From the cell containing the given text, extract its center point as [x, y] coordinate. 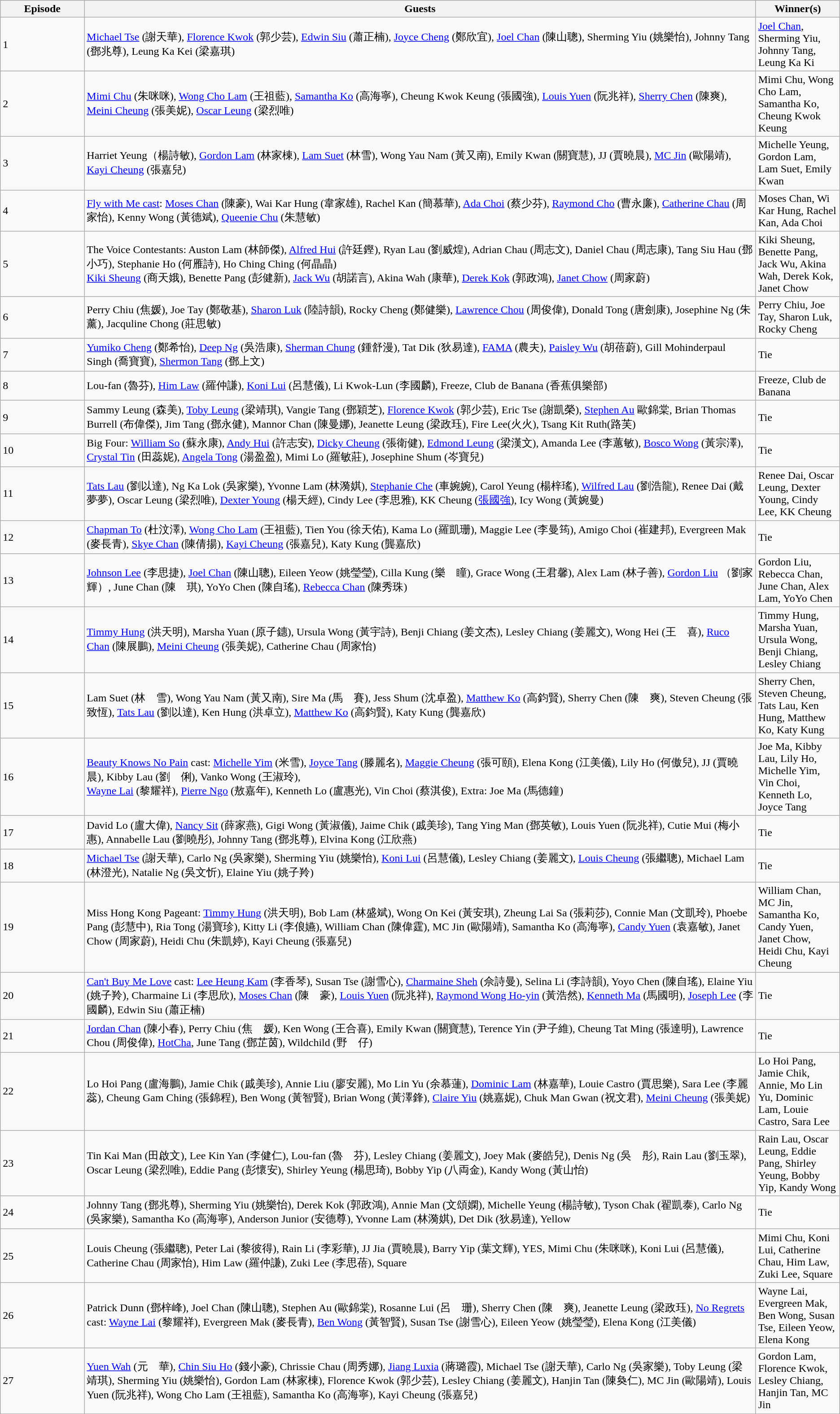
24 [42, 1213]
26 [42, 1315]
13 [42, 581]
Michelle Yeung, Gordon Lam, Lam Suet, Emily Kwan [798, 163]
22 [42, 1091]
19 [42, 927]
Perry Chiu, Joe Tay, Sharon Luk, Rocky Cheng [798, 317]
Winner(s) [798, 9]
Episode [42, 9]
Lou-fan (魯芬), Him Law (羅仲謙), Koni Lui (呂慧儀), Li Kwok-Lun (李國麟), Freeze, Club de Banana (香蕉俱樂部) [420, 386]
17 [42, 832]
William Chan, MC Jin, Samantha Ko, Candy Yuen, Janet Chow, Heidi Chu, Kayi Cheung [798, 927]
18 [42, 866]
11 [42, 494]
Lo Hoi Pang, Jamie Chik, Annie, Mo Lin Yu, Dominic Lam, Louie Castro, Sara Lee [798, 1091]
Joel Chan, Sherming Yiu, Johnny Tang, Leung Ka Ki [798, 44]
9 [42, 417]
20 [42, 996]
Joe Ma, Kibby Lau, Lily Ho, Michelle Yim, Vin Choi, Kenneth Lo, Joyce Tang [798, 777]
Harriet Yeung（楊詩敏), Gordon Lam (林家棟), Lam Suet (林雪), Wong Yau Nam (黃又南), Emily Kwan (關寶慧), JJ (賈曉晨), MC Jin (歐陽靖), Kayi Cheung (張嘉兒) [420, 163]
27 [42, 1381]
Wayne Lai, Evergreen Mak, Ben Wong, Susan Tse, Eileen Yeow, Elena Kong [798, 1315]
Gordon Liu, Rebecca Chan, June Chan, Alex Lam, YoYo Chen [798, 581]
7 [42, 355]
10 [42, 450]
Rain Lau, Oscar Leung, Eddie Pang, Shirley Yeung, Bobby Yip, Kandy Wong [798, 1163]
8 [42, 386]
Renee Dai, Oscar Leung, Dexter Young, Cindy Lee, KK Cheung [798, 494]
2 [42, 104]
Kiki Sheung, Benette Pang, Jack Wu, Akina Wah, Derek Kok, Janet Chow [798, 264]
Freeze, Club de Banana [798, 386]
4 [42, 210]
12 [42, 537]
23 [42, 1163]
21 [42, 1036]
14 [42, 640]
Mimi Chu, Wong Cho Lam, Samantha Ko, Cheung Kwok Keung [798, 104]
1 [42, 44]
6 [42, 317]
15 [42, 705]
25 [42, 1256]
Yumiko Cheng (鄭希怡), Deep Ng (吳浩康), Sherman Chung (鍾舒漫), Tat Dik (狄易達), FAMA (農夫), Paisley Wu (胡蓓蔚), Gill Mohinderpaul Singh (喬寶寶), Shermon Tang (鄧上文) [420, 355]
Sherry Chen, Steven Cheung, Tats Lau, Ken Hung, Matthew Ko, Katy Kung [798, 705]
5 [42, 264]
Guests [420, 9]
Perry Chiu (焦媛), Joe Tay (鄭敬基), Sharon Luk (陸詩韻), Rocky Cheng (鄭健樂), Lawrence Chou (周俊偉), Donald Tong (唐劍康), Josephine Ng (朱薰), Jacquline Chong (莊思敏) [420, 317]
Moses Chan, Wi Kar Hung, Rachel Kan, Ada Choi [798, 210]
Mimi Chu, Koni Lui, Catherine Chau, Him Law, Zuki Lee, Square [798, 1256]
3 [42, 163]
Timmy Hung, Marsha Yuan, Ursula Wong, Benji Chiang, Lesley Chiang [798, 640]
16 [42, 777]
Gordon Lam, Florence Kwok, Lesley Chiang, Hanjin Tan, MC Jin [798, 1381]
